For the text-containing cell, return its midpoint in [x, y] coordinate format. 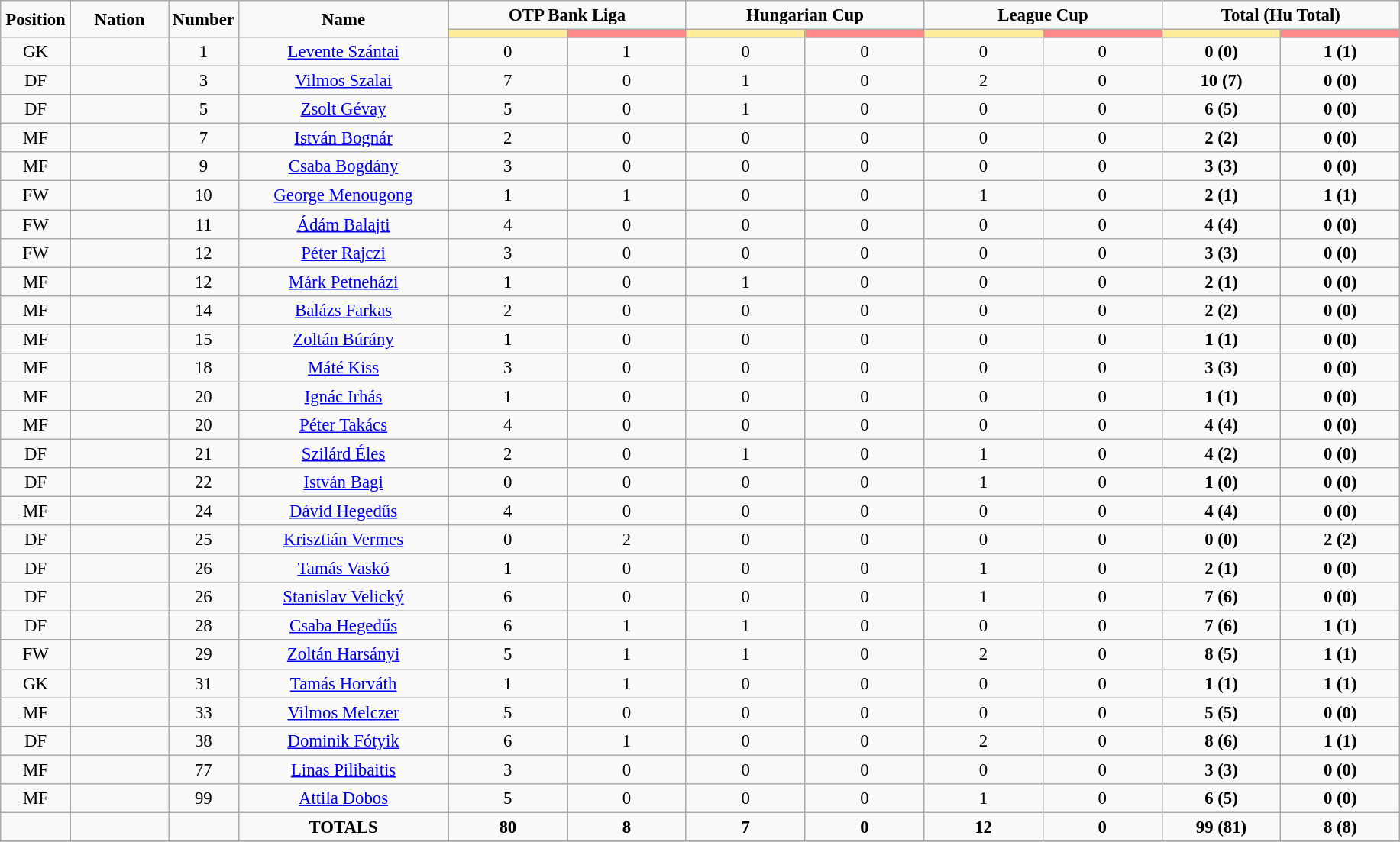
George Menougong [344, 195]
11 [204, 224]
Vilmos Melczer [344, 712]
33 [204, 712]
Zsolt Gévay [344, 109]
15 [204, 339]
Total (Hu Total) [1281, 15]
8 (5) [1221, 655]
Levente Szántai [344, 52]
Balázs Farkas [344, 310]
Máté Kiss [344, 368]
77 [204, 769]
István Bognár [344, 138]
5 (5) [1221, 712]
21 [204, 453]
9 [204, 167]
Krisztián Vermes [344, 540]
8 [627, 827]
Szilárd Éles [344, 453]
14 [204, 310]
Position [36, 19]
24 [204, 511]
Ádám Balajti [344, 224]
Zoltán Búrány [344, 339]
Dávid Hegedűs [344, 511]
8 (6) [1221, 740]
Csaba Bogdány [344, 167]
10 (7) [1221, 81]
Nation [119, 19]
Vilmos Szalai [344, 81]
31 [204, 683]
18 [204, 368]
Péter Rajczi [344, 253]
Csaba Hegedűs [344, 626]
28 [204, 626]
Linas Pilibaitis [344, 769]
Tamás Vaskó [344, 569]
1 (0) [1221, 482]
8 (8) [1340, 827]
Number [204, 19]
Péter Takács [344, 425]
99 (81) [1221, 827]
10 [204, 195]
Márk Petneházi [344, 282]
Attila Dobos [344, 798]
League Cup [1043, 15]
OTP Bank Liga [567, 15]
80 [508, 827]
22 [204, 482]
Stanislav Velický [344, 597]
Hungarian Cup [805, 15]
25 [204, 540]
Dominik Fótyik [344, 740]
Tamás Horváth [344, 683]
29 [204, 655]
Zoltán Harsányi [344, 655]
TOTALS [344, 827]
38 [204, 740]
István Bagi [344, 482]
4 (2) [1221, 453]
Ignác Irhás [344, 396]
99 [204, 798]
Name [344, 19]
